Search for the cell housing the specified text and yield its (X, Y) center coordinate. 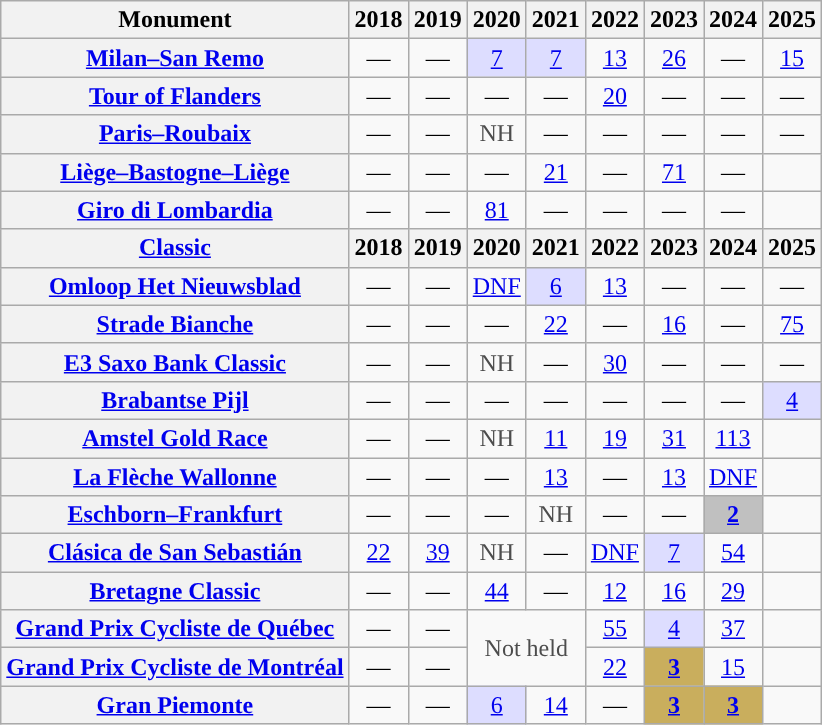
113 (734, 438)
2 (734, 515)
Classic (175, 248)
12 (614, 591)
81 (496, 210)
11 (556, 438)
26 (674, 58)
Amstel Gold Race (175, 438)
Gran Piemonte (175, 705)
La Flèche Wallonne (175, 477)
39 (438, 553)
21 (556, 172)
30 (614, 362)
E3 Saxo Bank Classic (175, 362)
29 (734, 591)
Clásica de San Sebastián (175, 553)
31 (674, 438)
19 (614, 438)
71 (674, 172)
54 (734, 553)
Grand Prix Cycliste de Québec (175, 629)
Milan–San Remo (175, 58)
Grand Prix Cycliste de Montréal (175, 667)
Bretagne Classic (175, 591)
Omloop Het Nieuwsblad (175, 286)
Brabantse Pijl (175, 400)
37 (734, 629)
Not held (526, 648)
Liège–Bastogne–Liège (175, 172)
Paris–Roubaix (175, 134)
75 (792, 324)
Giro di Lombardia (175, 210)
44 (496, 591)
Eschborn–Frankfurt (175, 515)
20 (614, 96)
Tour of Flanders (175, 96)
Strade Bianche (175, 324)
14 (556, 705)
Monument (175, 20)
55 (614, 629)
